Return [X, Y] of the center of cell containing provided text 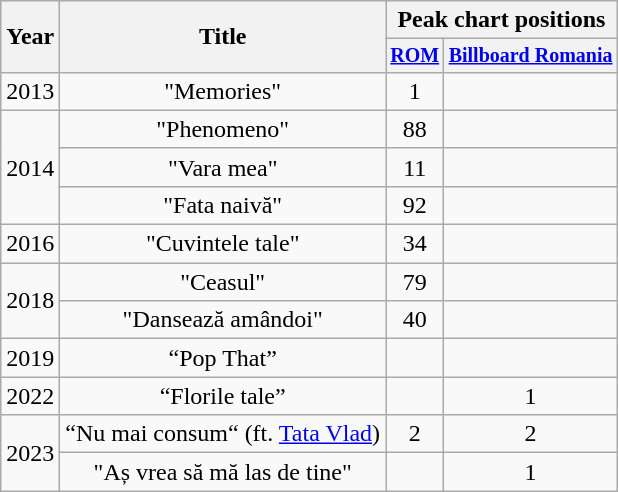
2022 [30, 396]
34 [415, 244]
Billboard Romania [530, 56]
2019 [30, 358]
“Pop That” [223, 358]
"Fata naivă" [223, 205]
11 [415, 167]
88 [415, 129]
2018 [30, 301]
"Aș vrea să mă las de tine" [223, 472]
"Memories" [223, 91]
92 [415, 205]
“Nu mai consum“ (ft. Tata Vlad) [223, 434]
Year [30, 37]
"Ceasul" [223, 282]
Peak chart positions [502, 20]
"Phenomeno" [223, 129]
2016 [30, 244]
2013 [30, 91]
ROM [415, 56]
"Cuvintele tale" [223, 244]
“Florile tale” [223, 396]
2014 [30, 167]
"Vara mea" [223, 167]
40 [415, 320]
Title [223, 37]
2023 [30, 453]
"Dansează amândoi" [223, 320]
79 [415, 282]
